From the cell containing the given text, extract its center point as (x, y) coordinate. 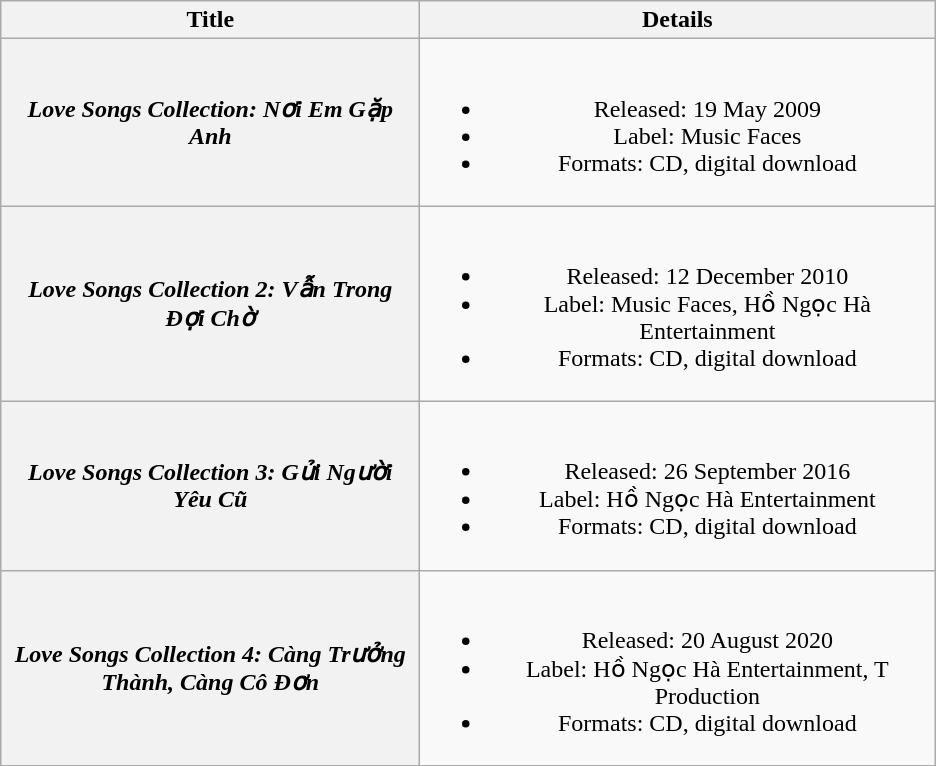
Love Songs Collection: Nơi Em Gặp Anh (210, 122)
Love Songs Collection 4: Càng Trưởng Thành, Càng Cô Đơn (210, 668)
Released: 20 August 2020Label: Hồ Ngọc Hà Entertainment, T ProductionFormats: CD, digital download (678, 668)
Title (210, 20)
Released: 12 December 2010Label: Music Faces, Hồ Ngọc Hà EntertainmentFormats: CD, digital download (678, 304)
Details (678, 20)
Released: 26 September 2016Label: Hồ Ngọc Hà EntertainmentFormats: CD, digital download (678, 486)
Love Songs Collection 2: Vẫn Trong Đợi Chờ (210, 304)
Released: 19 May 2009Label: Music FacesFormats: CD, digital download (678, 122)
Love Songs Collection 3: Gửi Người Yêu Cũ (210, 486)
